From the cell containing the given text, extract its center point as (x, y) coordinate. 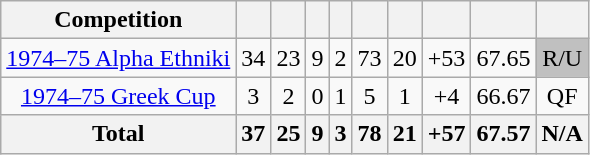
QF (562, 96)
R/U (562, 58)
23 (288, 58)
25 (288, 134)
1974–75 Alpha Ethniki (118, 58)
Total (118, 134)
67.65 (504, 58)
5 (370, 96)
+4 (446, 96)
78 (370, 134)
73 (370, 58)
66.67 (504, 96)
N/A (562, 134)
1974–75 Greek Cup (118, 96)
+57 (446, 134)
0 (318, 96)
20 (404, 58)
37 (254, 134)
21 (404, 134)
34 (254, 58)
Competition (118, 20)
+53 (446, 58)
67.57 (504, 134)
